From the cell containing the given text, extract its center point as (x, y) coordinate. 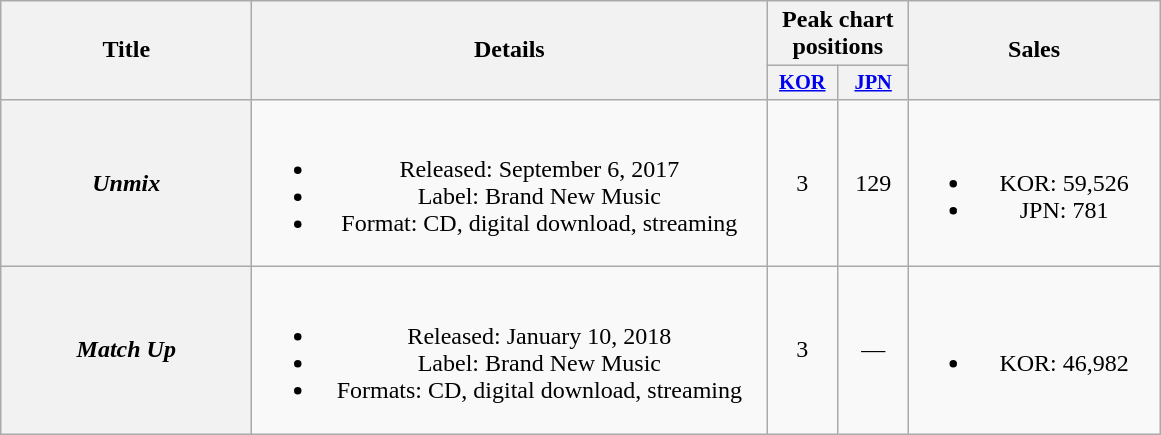
Released: January 10, 2018Label: Brand New MusicFormats: CD, digital download, streaming (510, 350)
KOR: 59,526JPN: 781 (1034, 182)
— (874, 350)
KOR (802, 83)
Sales (1034, 50)
Peak chartpositions (838, 34)
Details (510, 50)
KOR: 46,982 (1034, 350)
129 (874, 182)
Released: September 6, 2017Label: Brand New MusicFormat: CD, digital download, streaming (510, 182)
Match Up (126, 350)
JPN (874, 83)
Unmix (126, 182)
Title (126, 50)
